Scan for the cell matching the given text and deliver its [x, y] coordinate at center. 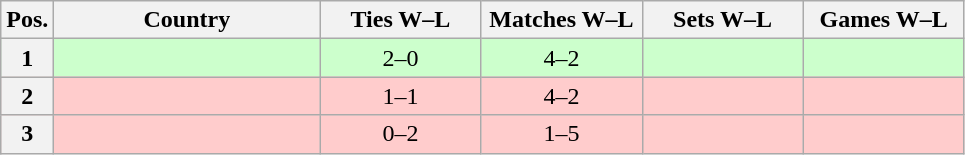
1 [28, 58]
Pos. [28, 20]
Matches W–L [562, 20]
1–5 [562, 134]
1–1 [400, 96]
2–0 [400, 58]
Sets W–L [722, 20]
2 [28, 96]
Country [187, 20]
3 [28, 134]
0–2 [400, 134]
Ties W–L [400, 20]
Games W–L [884, 20]
